Locate the cell with the specified text and output its (x, y) center coordinate. 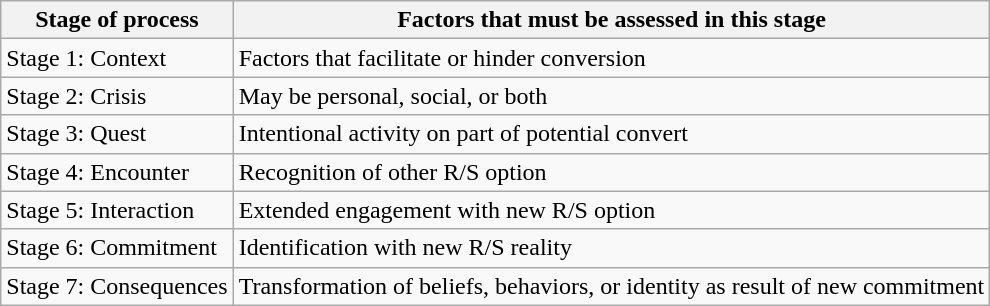
Stage 1: Context (117, 58)
Transformation of beliefs, behaviors, or identity as result of new commitment (612, 286)
Stage 2: Crisis (117, 96)
Stage 3: Quest (117, 134)
May be personal, social, or both (612, 96)
Recognition of other R/S option (612, 172)
Extended engagement with new R/S option (612, 210)
Factors that facilitate or hinder conversion (612, 58)
Stage 7: Consequences (117, 286)
Stage 6: Commitment (117, 248)
Identification with new R/S reality (612, 248)
Factors that must be assessed in this stage (612, 20)
Stage 4: Encounter (117, 172)
Intentional activity on part of potential convert (612, 134)
Stage of process (117, 20)
Stage 5: Interaction (117, 210)
